Capture the cell that displays the provided text and extract its [x, y] central coordinate. 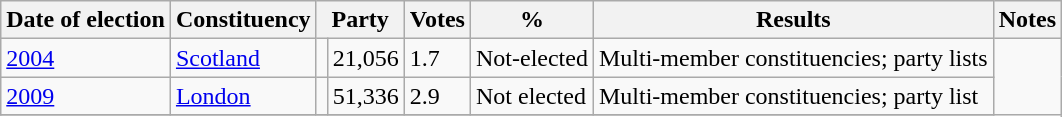
Scotland [243, 58]
51,336 [366, 96]
Not-elected [532, 58]
Results [793, 20]
2009 [86, 96]
2004 [86, 58]
Not elected [532, 96]
London [243, 96]
1.7 [437, 58]
Notes [1027, 20]
Party [360, 20]
Constituency [243, 20]
2.9 [437, 96]
Multi-member constituencies; party list [793, 96]
Date of election [86, 20]
Votes [437, 20]
% [532, 20]
21,056 [366, 58]
Multi-member constituencies; party lists [793, 58]
